Output the [X, Y] coordinate of the center of the cell containing the given text.  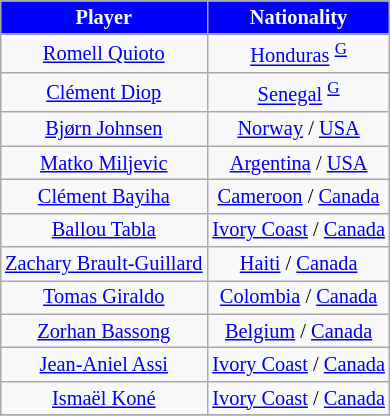
Ballou Tabla [104, 230]
Colombia / Canada [298, 297]
Bjørn Johnsen [104, 129]
Belgium / Canada [298, 331]
Haiti / Canada [298, 264]
Senegal G [298, 92]
Zorhan Bassong [104, 331]
Tomas Giraldo [104, 297]
Nationality [298, 17]
Romell Quioto [104, 54]
Player [104, 17]
Zachary Brault-Guillard [104, 264]
Clément Bayiha [104, 196]
Argentina / USA [298, 163]
Ismaël Koné [104, 398]
Honduras G [298, 54]
Clément Diop [104, 92]
Jean-Aniel Assi [104, 365]
Matko Miljevic [104, 163]
Norway / USA [298, 129]
Cameroon / Canada [298, 196]
